From the cell containing the given text, extract its center point as [X, Y] coordinate. 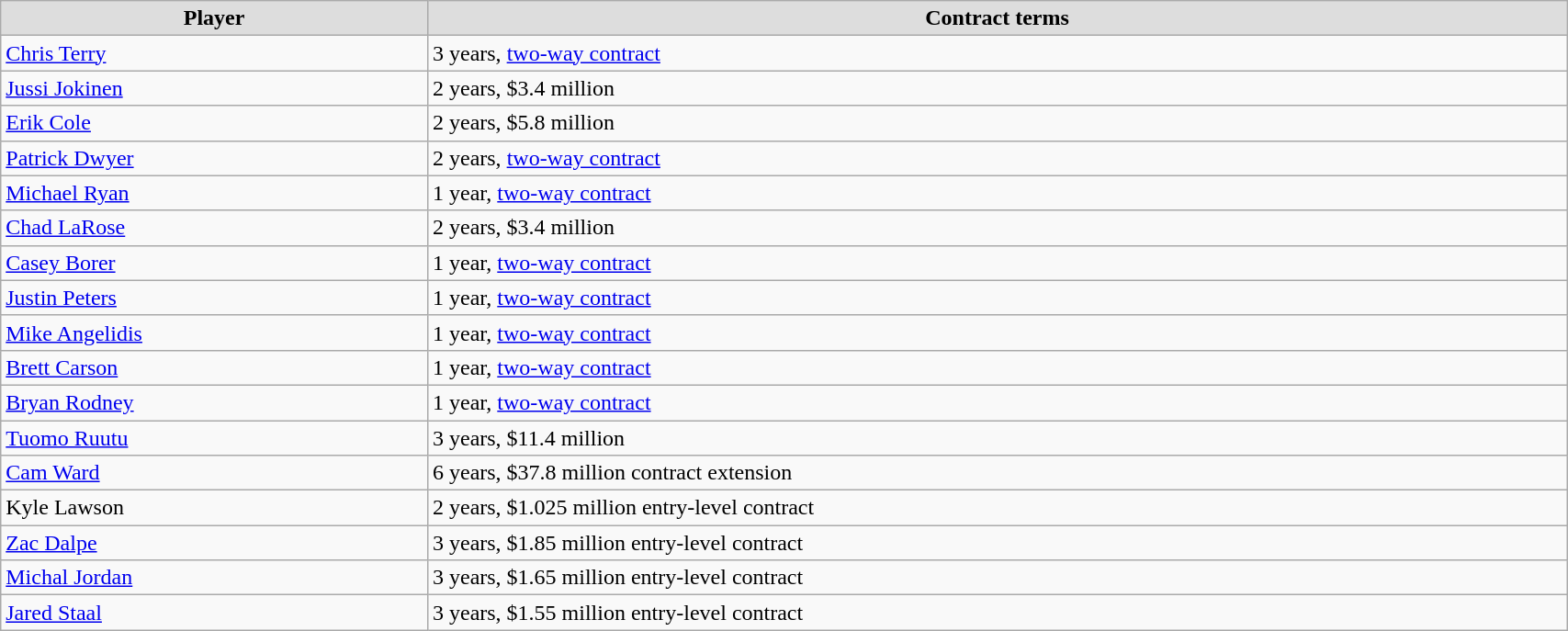
Patrick Dwyer [215, 158]
Player [215, 18]
2 years, $1.025 million entry-level contract [997, 508]
3 years, two-way contract [997, 53]
Contract terms [997, 18]
Chad LaRose [215, 228]
Jared Staal [215, 613]
2 years, $5.8 million [997, 123]
Cam Ward [215, 473]
Brett Carson [215, 367]
Michael Ryan [215, 193]
3 years, $1.65 million entry-level contract [997, 578]
3 years, $11.4 million [997, 438]
Tuomo Ruutu [215, 438]
2 years, two-way contract [997, 158]
Kyle Lawson [215, 508]
Mike Angelidis [215, 332]
3 years, $1.85 million entry-level contract [997, 543]
Chris Terry [215, 53]
Zac Dalpe [215, 543]
Bryan Rodney [215, 402]
Erik Cole [215, 123]
Michal Jordan [215, 578]
Jussi Jokinen [215, 88]
6 years, $37.8 million contract extension [997, 473]
Casey Borer [215, 263]
Justin Peters [215, 298]
3 years, $1.55 million entry-level contract [997, 613]
